Pinpoint the cell where the given text exists, returning its (X, Y) midpoint coordinate. 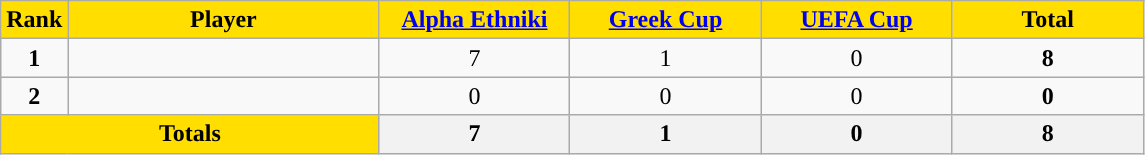
2 (34, 96)
Totals (190, 134)
Alpha Ethniki (474, 20)
Player (224, 20)
Greek Cup (666, 20)
UEFA Cup (856, 20)
Total (1048, 20)
Rank (34, 20)
